Find where the given text appears and provide that cell's center as [x, y] coordinate. 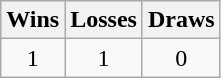
Draws [181, 20]
Wins [33, 20]
Losses [104, 20]
0 [181, 58]
